From the cell containing the given text, extract its center point as [X, Y] coordinate. 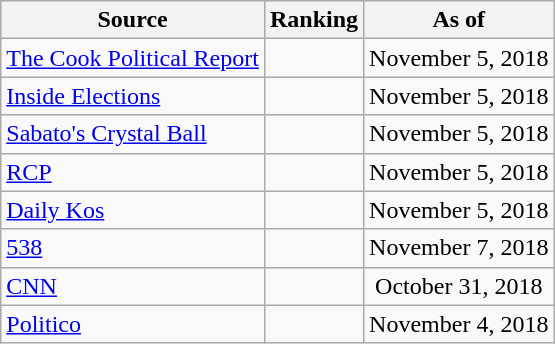
Source [133, 20]
October 31, 2018 [459, 286]
As of [459, 20]
538 [133, 248]
Daily Kos [133, 210]
November 7, 2018 [459, 248]
Sabato's Crystal Ball [133, 134]
November 4, 2018 [459, 324]
RCP [133, 172]
The Cook Political Report [133, 58]
CNN [133, 286]
Ranking [314, 20]
Inside Elections [133, 96]
Politico [133, 324]
